For the text-containing cell, return its midpoint in [X, Y] coordinate format. 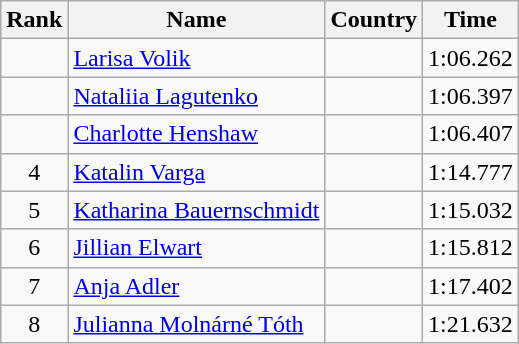
1:06.397 [471, 96]
1:15.032 [471, 210]
Katharina Bauernschmidt [196, 210]
1:17.402 [471, 286]
Name [196, 20]
1:06.262 [471, 58]
4 [34, 172]
Rank [34, 20]
6 [34, 248]
Charlotte Henshaw [196, 134]
1:15.812 [471, 248]
Katalin Varga [196, 172]
Julianna Molnárné Tóth [196, 324]
Country [374, 20]
Nataliia Lagutenko [196, 96]
1:21.632 [471, 324]
Jillian Elwart [196, 248]
1:06.407 [471, 134]
Time [471, 20]
Larisa Volik [196, 58]
7 [34, 286]
8 [34, 324]
5 [34, 210]
Anja Adler [196, 286]
1:14.777 [471, 172]
